Detect which cell encompasses the target text, then output its (X, Y) center coordinate. 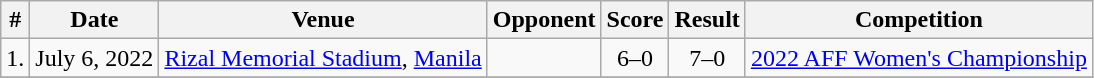
July 6, 2022 (94, 58)
Rizal Memorial Stadium, Manila (323, 58)
Opponent (544, 20)
7–0 (707, 58)
6–0 (635, 58)
1. (16, 58)
Result (707, 20)
# (16, 20)
Competition (918, 20)
Date (94, 20)
Score (635, 20)
2022 AFF Women's Championship (918, 58)
Venue (323, 20)
